Identify which cell holds the provided text, then report its (x, y) central coordinate. 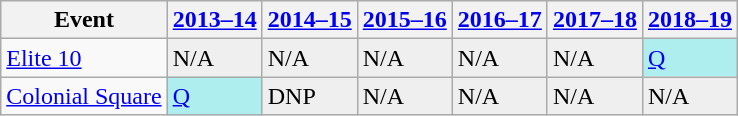
Colonial Square (84, 96)
DNP (310, 96)
Event (84, 20)
2018–19 (690, 20)
2015–16 (404, 20)
2014–15 (310, 20)
Elite 10 (84, 58)
2016–17 (500, 20)
2013–14 (214, 20)
2017–18 (594, 20)
